Extract the (x, y) coordinate from the center of the cell holding the provided text.  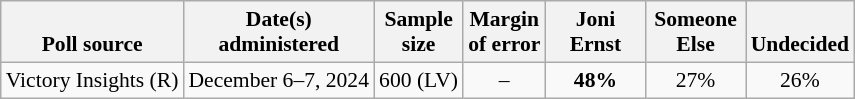
600 (LV) (418, 80)
Undecided (800, 32)
– (504, 80)
SomeoneElse (695, 32)
Marginof error (504, 32)
26% (800, 80)
Victory Insights (R) (92, 80)
JoniErnst (595, 32)
27% (695, 80)
Date(s)administered (278, 32)
48% (595, 80)
December 6–7, 2024 (278, 80)
Poll source (92, 32)
Samplesize (418, 32)
